From the cell containing the given text, extract its center point as [x, y] coordinate. 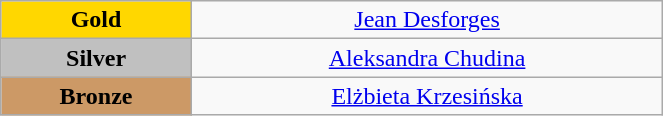
Elżbieta Krzesińska [426, 96]
Silver [96, 58]
Jean Desforges [426, 20]
Aleksandra Chudina [426, 58]
Bronze [96, 96]
Gold [96, 20]
